Search for the cell housing the specified text and yield its [x, y] center coordinate. 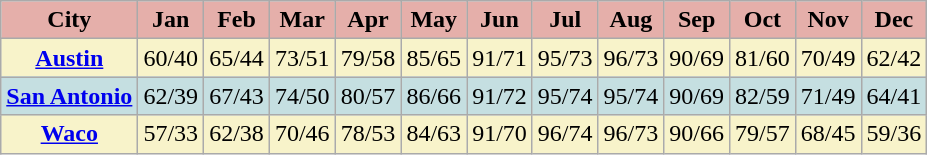
91/71 [500, 58]
62/39 [171, 96]
Aug [631, 20]
64/41 [894, 96]
91/70 [500, 134]
Jan [171, 20]
City [70, 20]
60/40 [171, 58]
Jul [565, 20]
91/72 [500, 96]
59/36 [894, 134]
Nov [828, 20]
79/57 [763, 134]
Sep [697, 20]
68/45 [828, 134]
Jun [500, 20]
57/33 [171, 134]
82/59 [763, 96]
May [434, 20]
95/73 [565, 58]
Austin [70, 58]
86/66 [434, 96]
96/74 [565, 134]
62/42 [894, 58]
67/43 [237, 96]
Dec [894, 20]
84/63 [434, 134]
71/49 [828, 96]
Apr [368, 20]
Mar [302, 20]
79/58 [368, 58]
65/44 [237, 58]
70/49 [828, 58]
73/51 [302, 58]
90/66 [697, 134]
78/53 [368, 134]
81/60 [763, 58]
85/65 [434, 58]
62/38 [237, 134]
Waco [70, 134]
80/57 [368, 96]
Oct [763, 20]
74/50 [302, 96]
70/46 [302, 134]
San Antonio [70, 96]
Feb [237, 20]
